Capture the cell that displays the provided text and extract its [X, Y] central coordinate. 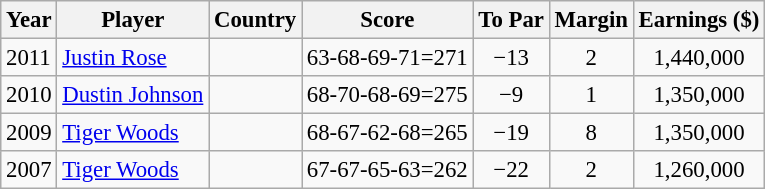
To Par [511, 20]
8 [591, 133]
Margin [591, 20]
Country [256, 20]
63-68-69-71=271 [388, 58]
1,260,000 [698, 170]
1 [591, 95]
1,440,000 [698, 58]
2011 [29, 58]
68-70-68-69=275 [388, 95]
−9 [511, 95]
68-67-62-68=265 [388, 133]
Dustin Johnson [133, 95]
Player [133, 20]
−22 [511, 170]
−19 [511, 133]
2009 [29, 133]
Earnings ($) [698, 20]
Year [29, 20]
2007 [29, 170]
67-67-65-63=262 [388, 170]
Score [388, 20]
2010 [29, 95]
−13 [511, 58]
Justin Rose [133, 58]
